Capture the cell that displays the provided text and extract its [x, y] central coordinate. 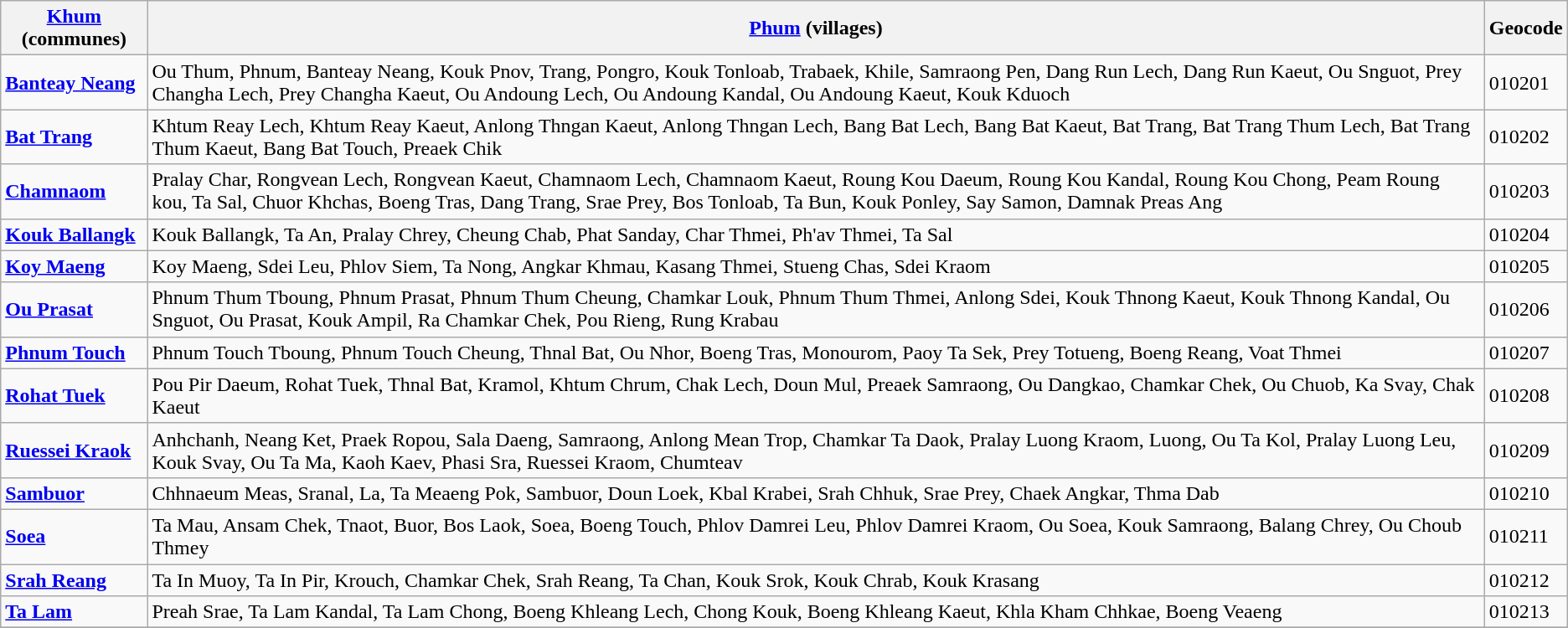
010203 [1526, 191]
Phnum Touch [74, 353]
Koy Maeng, Sdei Leu, Phlov Siem, Ta Nong, Angkar Khmau, Kasang Thmei, Stueng Chas, Sdei Kraom [816, 266]
Sambuor [74, 493]
Chamnaom [74, 191]
Ta Lam [74, 612]
Soea [74, 536]
Rohat Tuek [74, 395]
Preah Srae, Ta Lam Kandal, Ta Lam Chong, Boeng Khleang Lech, Chong Kouk, Boeng Khleang Kaeut, Khla Kham Chhkae, Boeng Veaeng [816, 612]
Srah Reang [74, 580]
010213 [1526, 612]
010202 [1526, 137]
Kouk Ballangk [74, 234]
010212 [1526, 580]
Phnum Touch Tboung, Phnum Touch Cheung, Thnal Bat, Ou Nhor, Boeng Tras, Monourom, Paoy Ta Sek, Prey Totueng, Boeng Reang, Voat Thmei [816, 353]
010205 [1526, 266]
010206 [1526, 310]
Khum (communes) [74, 28]
Geocode [1526, 28]
Ou Prasat [74, 310]
Banteay Neang [74, 82]
010204 [1526, 234]
Phum (villages) [816, 28]
Ruessei Kraok [74, 450]
010201 [1526, 82]
010207 [1526, 353]
Chhnaeum Meas, Sranal, La, Ta Meaeng Pok, Sambuor, Doun Loek, Kbal Krabei, Srah Chhuk, Srae Prey, Chaek Angkar, Thma Dab [816, 493]
010209 [1526, 450]
Kouk Ballangk, Ta An, Pralay Chrey, Cheung Chab, Phat Sanday, Char Thmei, Ph'av Thmei, Ta Sal [816, 234]
010210 [1526, 493]
Koy Maeng [74, 266]
010208 [1526, 395]
010211 [1526, 536]
Bat Trang [74, 137]
Ta In Muoy, Ta In Pir, Krouch, Chamkar Chek, Srah Reang, Ta Chan, Kouk Srok, Kouk Chrab, Kouk Krasang [816, 580]
